Capture the cell that displays the provided text and extract its (x, y) central coordinate. 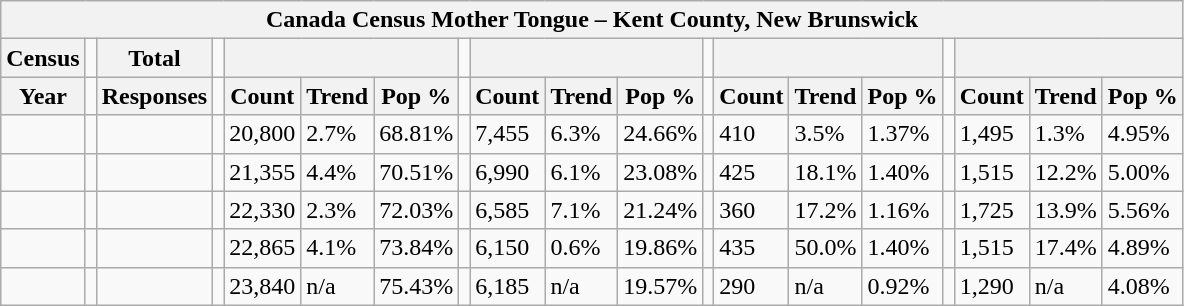
Responses (154, 96)
24.66% (660, 134)
6.3% (582, 134)
72.03% (416, 210)
6.1% (582, 172)
435 (752, 248)
Census (43, 58)
7,455 (508, 134)
3.5% (826, 134)
6,150 (508, 248)
1,725 (992, 210)
425 (752, 172)
Canada Census Mother Tongue – Kent County, New Brunswick (592, 20)
1.37% (902, 134)
290 (752, 286)
4.89% (1142, 248)
13.9% (1066, 210)
17.2% (826, 210)
50.0% (826, 248)
0.6% (582, 248)
18.1% (826, 172)
70.51% (416, 172)
360 (752, 210)
1,495 (992, 134)
2.7% (338, 134)
7.1% (582, 210)
Year (43, 96)
19.57% (660, 286)
22,330 (262, 210)
4.1% (338, 248)
23.08% (660, 172)
Total (154, 58)
73.84% (416, 248)
4.95% (1142, 134)
21,355 (262, 172)
410 (752, 134)
68.81% (416, 134)
5.00% (1142, 172)
22,865 (262, 248)
5.56% (1142, 210)
4.08% (1142, 286)
23,840 (262, 286)
19.86% (660, 248)
12.2% (1066, 172)
6,585 (508, 210)
20,800 (262, 134)
0.92% (902, 286)
4.4% (338, 172)
6,990 (508, 172)
6,185 (508, 286)
1.3% (1066, 134)
2.3% (338, 210)
17.4% (1066, 248)
75.43% (416, 286)
21.24% (660, 210)
1,290 (992, 286)
1.16% (902, 210)
